From the cell containing the given text, extract its center point as (X, Y) coordinate. 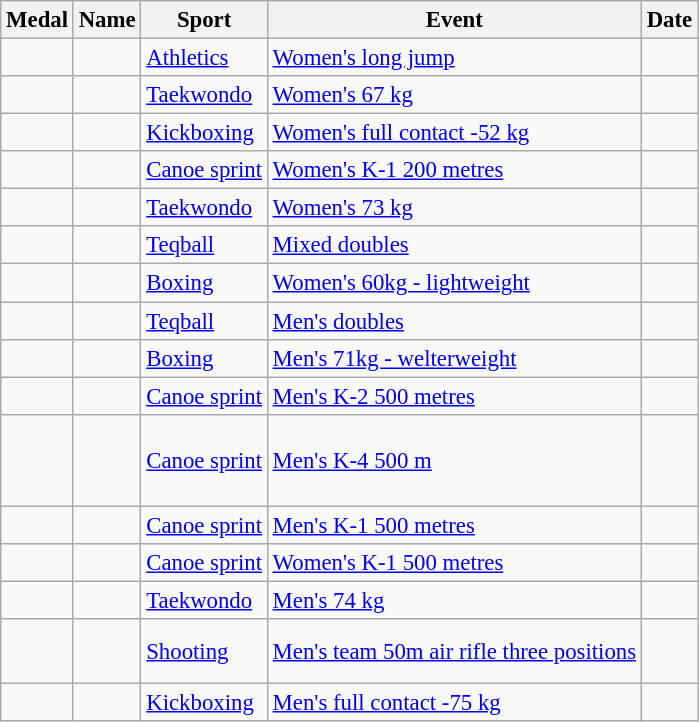
Name (107, 20)
Women's long jump (454, 58)
Medal (38, 20)
Mixed doubles (454, 245)
Men's K-4 500 m (454, 460)
Athletics (204, 58)
Women's 67 kg (454, 95)
Men's full contact -75 kg (454, 702)
Women's K-1 200 metres (454, 170)
Shooting (204, 652)
Date (669, 20)
Sport (204, 20)
Men's 74 kg (454, 600)
Men's K-1 500 metres (454, 525)
Men's 71kg - welterweight (454, 358)
Men's team 50m air rifle three positions (454, 652)
Women's 60kg - lightweight (454, 283)
Men's doubles (454, 321)
Women's full contact -52 kg (454, 133)
Women's K-1 500 metres (454, 563)
Women's 73 kg (454, 208)
Men's K-2 500 metres (454, 396)
Event (454, 20)
